Identify which cell holds the provided text, then report its (X, Y) central coordinate. 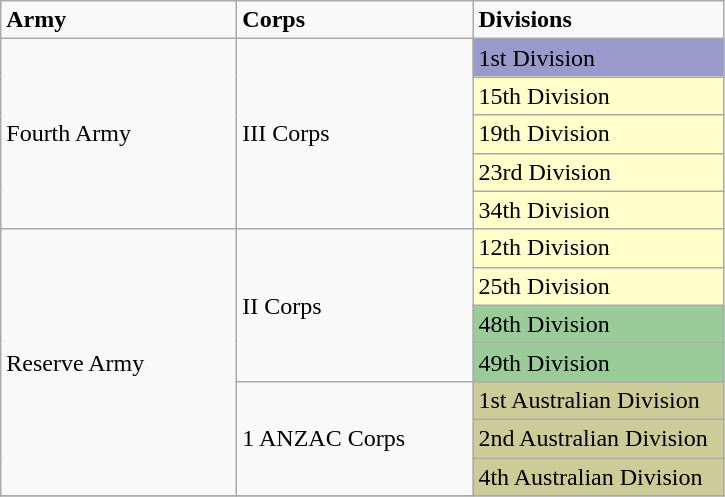
2nd Australian Division (598, 438)
1st Division (598, 58)
12th Division (598, 248)
Corps (355, 20)
Fourth Army (119, 134)
49th Division (598, 362)
4th Australian Division (598, 477)
1 ANZAC Corps (355, 438)
19th Division (598, 134)
34th Division (598, 210)
23rd Division (598, 172)
Army (119, 20)
Reserve Army (119, 362)
1st Australian Division (598, 400)
48th Division (598, 324)
II Corps (355, 305)
Divisions (598, 20)
III Corps (355, 134)
25th Division (598, 286)
15th Division (598, 96)
